From the cell containing the given text, extract its center point as [X, Y] coordinate. 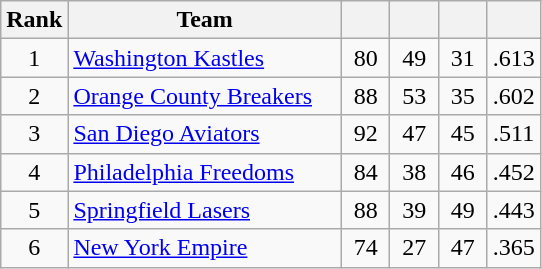
4 [34, 172]
New York Empire [205, 248]
Orange County Breakers [205, 96]
35 [464, 96]
.452 [514, 172]
.602 [514, 96]
2 [34, 96]
6 [34, 248]
.511 [514, 134]
Team [205, 20]
53 [414, 96]
Rank [34, 20]
San Diego Aviators [205, 134]
5 [34, 210]
1 [34, 58]
3 [34, 134]
27 [414, 248]
31 [464, 58]
45 [464, 134]
.443 [514, 210]
46 [464, 172]
80 [366, 58]
.365 [514, 248]
Philadelphia Freedoms [205, 172]
39 [414, 210]
Springfield Lasers [205, 210]
92 [366, 134]
74 [366, 248]
Washington Kastles [205, 58]
.613 [514, 58]
84 [366, 172]
38 [414, 172]
